Search for the cell housing the specified text and yield its (x, y) center coordinate. 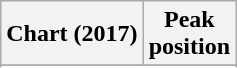
Peak position (189, 34)
Chart (2017) (72, 34)
